Extract the [X, Y] coordinate from the center of the cell holding the provided text.  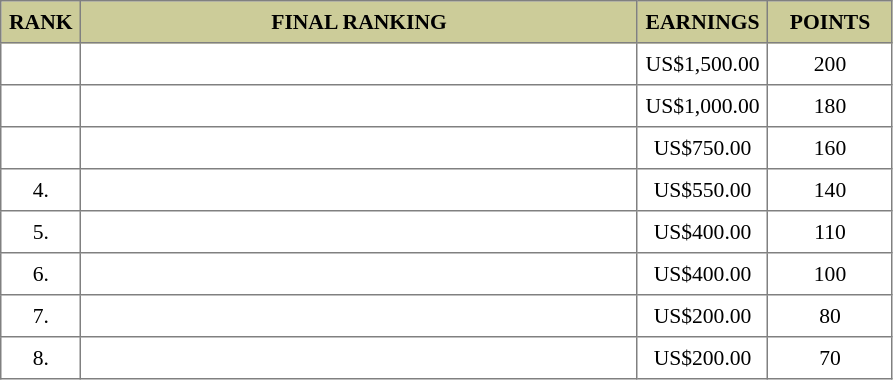
200 [830, 64]
US$1,000.00 [702, 106]
7. [41, 316]
110 [830, 232]
RANK [41, 22]
70 [830, 358]
US$750.00 [702, 148]
140 [830, 190]
US$1,500.00 [702, 64]
POINTS [830, 22]
80 [830, 316]
100 [830, 274]
5. [41, 232]
EARNINGS [702, 22]
US$550.00 [702, 190]
160 [830, 148]
4. [41, 190]
180 [830, 106]
FINAL RANKING [359, 22]
8. [41, 358]
6. [41, 274]
